Identify which cell holds the provided text, then report its [x, y] central coordinate. 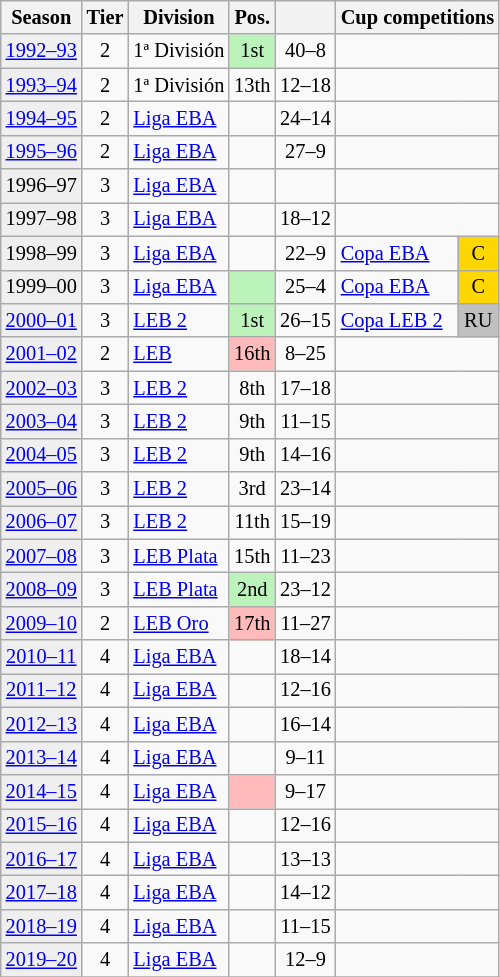
18–12 [306, 219]
27–9 [306, 152]
11–23 [306, 556]
2007–08 [42, 556]
Pos. [252, 17]
8–25 [306, 354]
16th [252, 354]
2018–19 [42, 926]
2015–16 [42, 825]
8th [252, 388]
2011–12 [42, 690]
2010–11 [42, 657]
14–16 [306, 455]
1996–97 [42, 186]
2000–01 [42, 320]
25–4 [306, 287]
1993–94 [42, 85]
2008–09 [42, 589]
23–12 [306, 589]
1997–98 [42, 219]
Tier [106, 17]
1995–96 [42, 152]
2004–05 [42, 455]
9–17 [306, 791]
2012–13 [42, 724]
40–8 [306, 51]
26–15 [306, 320]
Division [178, 17]
Copa LEB 2 [397, 320]
11–27 [306, 623]
2nd [252, 589]
14–12 [306, 892]
2009–10 [42, 623]
2019–20 [42, 960]
3rd [252, 489]
11th [252, 522]
1992–93 [42, 51]
2002–03 [42, 388]
17–18 [306, 388]
2001–02 [42, 354]
2003–04 [42, 421]
Cup competitions [418, 17]
2014–15 [42, 791]
24–14 [306, 118]
2016–17 [42, 859]
Season [42, 17]
1994–95 [42, 118]
12–18 [306, 85]
15th [252, 556]
1999–00 [42, 287]
2005–06 [42, 489]
1998–99 [42, 253]
2013–14 [42, 758]
RU [478, 320]
13–13 [306, 859]
13th [252, 85]
16–14 [306, 724]
23–14 [306, 489]
LEB Oro [178, 623]
15–19 [306, 522]
17th [252, 623]
2006–07 [42, 522]
LEB [178, 354]
12–9 [306, 960]
18–14 [306, 657]
9–11 [306, 758]
22–9 [306, 253]
2017–18 [42, 892]
